Capture the cell that displays the provided text and extract its [x, y] central coordinate. 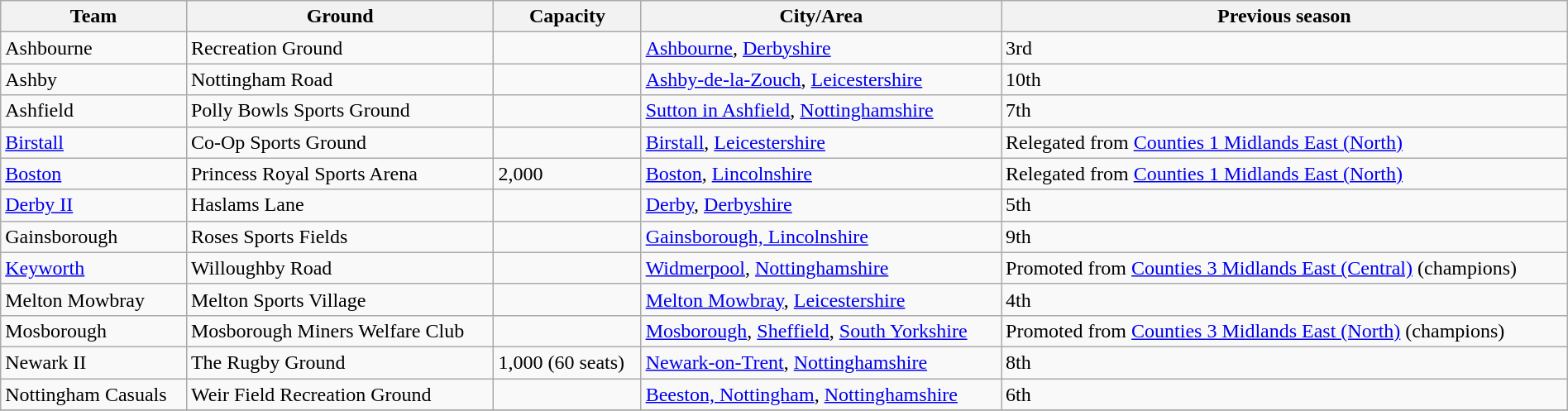
Ground [340, 17]
Ashbourne [94, 48]
Sutton in Ashfield, Nottinghamshire [820, 111]
Boston [94, 174]
Ashbourne, Derbyshire [820, 48]
Melton Mowbray, Leicestershire [820, 299]
Mosborough [94, 331]
Haslams Lane [340, 205]
5th [1285, 205]
3rd [1285, 48]
City/Area [820, 17]
Birstall [94, 142]
Roses Sports Fields [340, 237]
7th [1285, 111]
9th [1285, 237]
Team [94, 17]
Capacity [567, 17]
Polly Bowls Sports Ground [340, 111]
Promoted from Counties 3 Midlands East (Central) (champions) [1285, 268]
Birstall, Leicestershire [820, 142]
Widmerpool, Nottinghamshire [820, 268]
Ashfield [94, 111]
Melton Sports Village [340, 299]
4th [1285, 299]
Melton Mowbray [94, 299]
Derby, Derbyshire [820, 205]
Beeston, Nottingham, Nottinghamshire [820, 394]
Keyworth [94, 268]
Nottingham Casuals [94, 394]
Gainsborough [94, 237]
2,000 [567, 174]
Newark II [94, 362]
Princess Royal Sports Arena [340, 174]
Boston, Lincolnshire [820, 174]
Co-Op Sports Ground [340, 142]
10th [1285, 79]
Willoughby Road [340, 268]
Nottingham Road [340, 79]
Ashby [94, 79]
Weir Field Recreation Ground [340, 394]
Derby II [94, 205]
Mosborough Miners Welfare Club [340, 331]
1,000 (60 seats) [567, 362]
Newark-on-Trent, Nottinghamshire [820, 362]
Ashby-de-la-Zouch, Leicestershire [820, 79]
6th [1285, 394]
Recreation Ground [340, 48]
Gainsborough, Lincolnshire [820, 237]
Previous season [1285, 17]
Mosborough, Sheffield, South Yorkshire [820, 331]
Promoted from Counties 3 Midlands East (North) (champions) [1285, 331]
The Rugby Ground [340, 362]
8th [1285, 362]
